Pinpoint the cell where the given text exists, returning its [X, Y] midpoint coordinate. 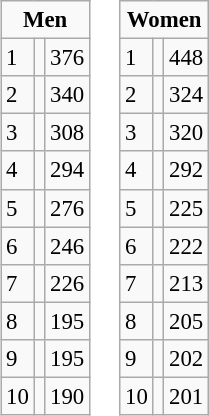
213 [186, 283]
225 [186, 208]
190 [68, 396]
246 [68, 246]
376 [68, 58]
308 [68, 133]
222 [186, 246]
201 [186, 396]
Women [164, 20]
320 [186, 133]
292 [186, 170]
202 [186, 358]
340 [68, 95]
324 [186, 95]
276 [68, 208]
448 [186, 58]
Men [46, 20]
226 [68, 283]
205 [186, 321]
294 [68, 170]
